Extract the [x, y] coordinate from the center of the cell holding the provided text.  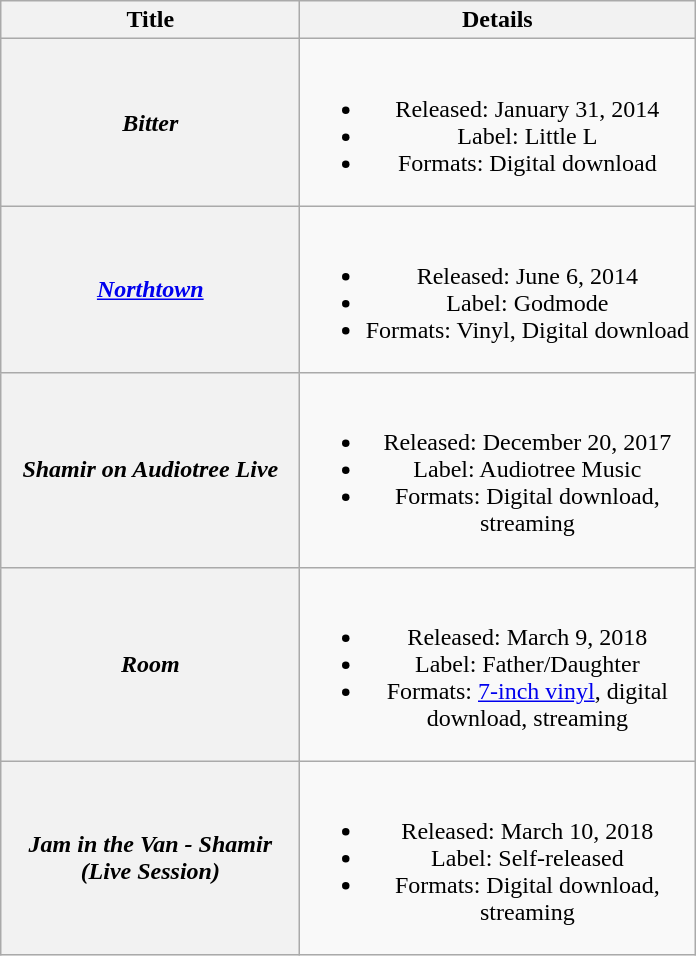
Released: December 20, 2017Label: Audiotree MusicFormats: Digital download, streaming [498, 470]
Details [498, 20]
Room [150, 664]
Released: June 6, 2014Label: GodmodeFormats: Vinyl, Digital download [498, 290]
Title [150, 20]
Released: March 9, 2018Label: Father/DaughterFormats: 7-inch vinyl, digital download, streaming [498, 664]
Jam in the Van - Shamir (Live Session) [150, 858]
Shamir on Audiotree Live [150, 470]
Northtown [150, 290]
Released: January 31, 2014Label: Little LFormats: Digital download [498, 122]
Released: March 10, 2018Label: Self-releasedFormats: Digital download, streaming [498, 858]
Bitter [150, 122]
